Pinpoint the cell where the given text exists, returning its (x, y) midpoint coordinate. 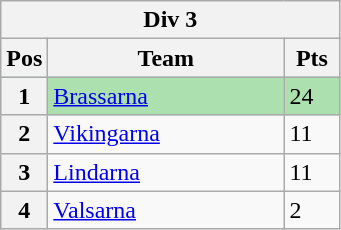
Pos (24, 58)
Pts (312, 58)
4 (24, 210)
Valsarna (166, 210)
Div 3 (170, 20)
Vikingarna (166, 134)
3 (24, 172)
Brassarna (166, 96)
24 (312, 96)
1 (24, 96)
Team (166, 58)
Lindarna (166, 172)
